Pinpoint the cell where the given text exists, returning its [X, Y] midpoint coordinate. 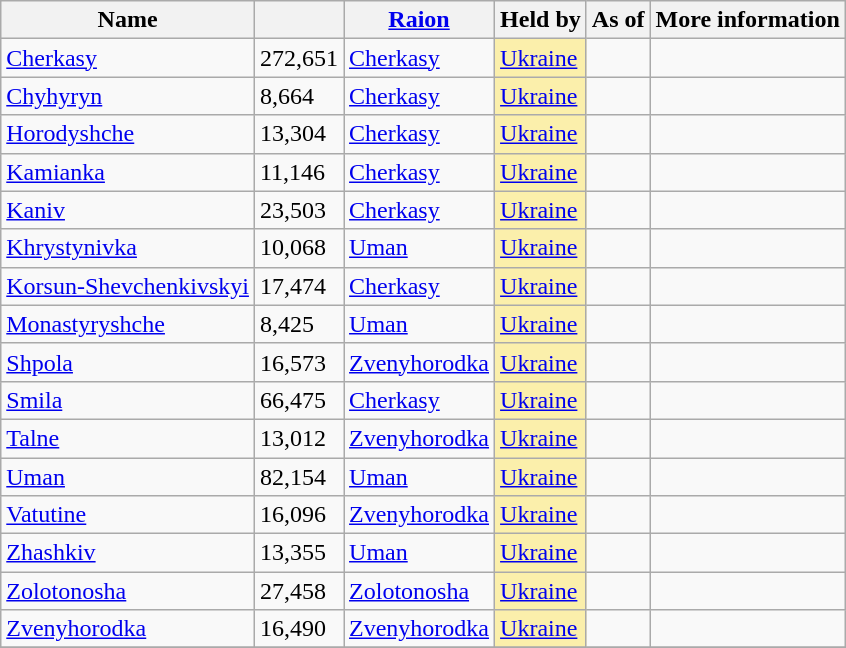
Shpola [128, 362]
Monastyryshche [128, 324]
More information [748, 20]
Vatutine [128, 515]
As of [618, 20]
23,503 [298, 210]
13,012 [298, 438]
13,304 [298, 134]
Name [128, 20]
Raion [420, 20]
8,664 [298, 96]
Horodyshche [128, 134]
17,474 [298, 286]
272,651 [298, 58]
Talne [128, 438]
16,573 [298, 362]
16,096 [298, 515]
Korsun-Shevchenkivskyi [128, 286]
10,068 [298, 248]
Held by [541, 20]
8,425 [298, 324]
Chyhyryn [128, 96]
66,475 [298, 400]
Zhashkiv [128, 553]
Smila [128, 400]
11,146 [298, 172]
Khrystynivka [128, 248]
82,154 [298, 477]
Kaniv [128, 210]
27,458 [298, 591]
Kamianka [128, 172]
13,355 [298, 553]
16,490 [298, 629]
